Capture the cell that displays the provided text and extract its (x, y) central coordinate. 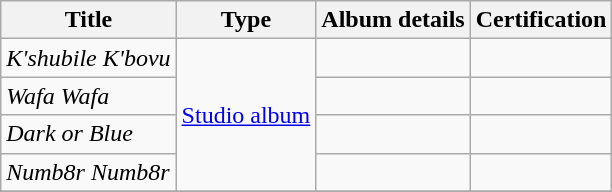
Title (88, 20)
K'shubile K'bovu (88, 58)
Wafa Wafa (88, 96)
Dark or Blue (88, 134)
Numb8r Numb8r (88, 172)
Certification (541, 20)
Album details (393, 20)
Type (246, 20)
Studio album (246, 115)
